For the text-containing cell, return its midpoint in (X, Y) coordinate format. 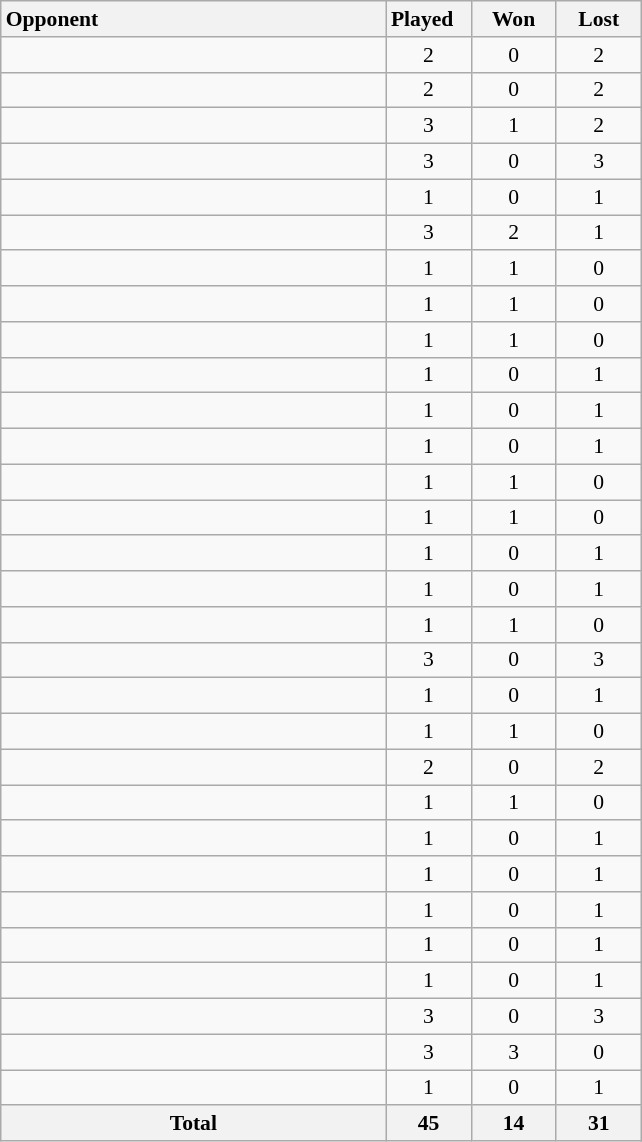
Lost (598, 19)
Total (194, 1124)
14 (514, 1124)
Played (428, 19)
45 (428, 1124)
31 (598, 1124)
Won (514, 19)
Opponent (194, 19)
